Provide the (X, Y) coordinate of the cell's center where the given text is located.  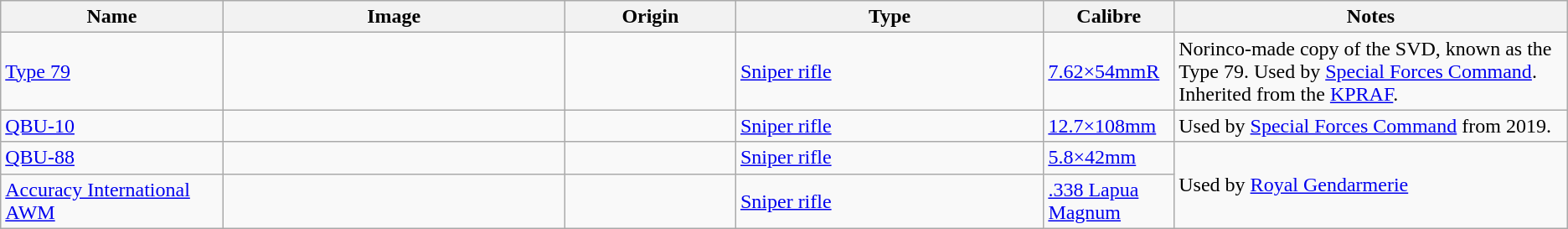
Image (394, 17)
Norinco-made copy of the SVD, known as the Type 79. Used by Special Forces Command. Inherited from the KPRAF. (1371, 71)
12.7×108mm (1109, 126)
Type 79 (112, 71)
Accuracy International AWM (112, 201)
7.62×54mmR (1109, 71)
5.8×42mm (1109, 158)
QBU-10 (112, 126)
Notes (1371, 17)
Origin (650, 17)
Used by Royal Gendarmerie (1371, 185)
.338 Lapua Magnum (1109, 201)
Used by Special Forces Command from 2019. (1371, 126)
QBU-88 (112, 158)
Calibre (1109, 17)
Type (890, 17)
Name (112, 17)
